Search for the cell housing the specified text and yield its (X, Y) center coordinate. 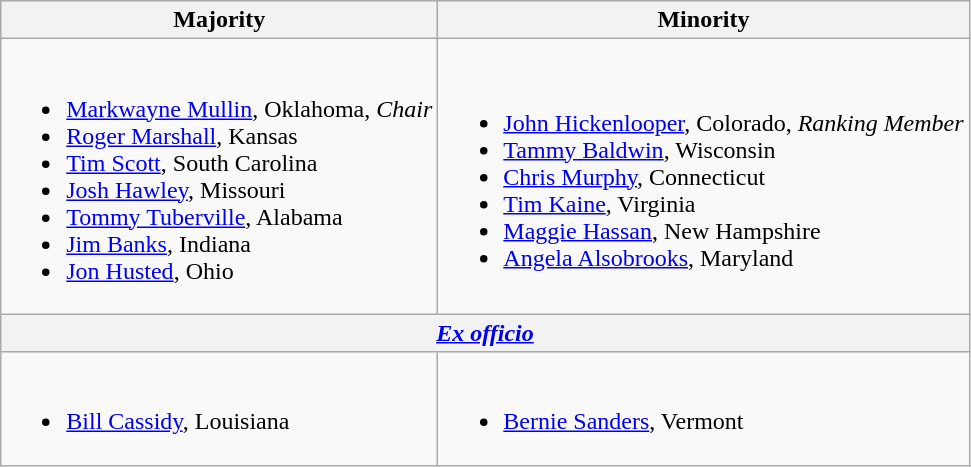
Minority (704, 20)
Ex officio (485, 333)
Bill Cassidy, Louisiana (220, 408)
Majority (220, 20)
Bernie Sanders, Vermont (704, 408)
